Extract the (X, Y) coordinate from the center of the cell holding the provided text.  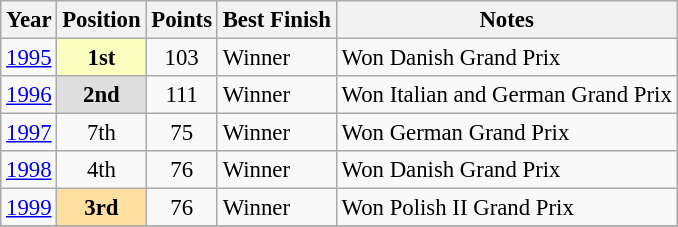
75 (182, 133)
1997 (29, 133)
Position (102, 20)
103 (182, 58)
Won Polish II Grand Prix (506, 208)
1999 (29, 208)
3rd (102, 208)
Won Italian and German Grand Prix (506, 95)
111 (182, 95)
Points (182, 20)
Year (29, 20)
Best Finish (276, 20)
Won German Grand Prix (506, 133)
1995 (29, 58)
1998 (29, 170)
4th (102, 170)
Notes (506, 20)
1st (102, 58)
1996 (29, 95)
2nd (102, 95)
7th (102, 133)
